Identify which cell holds the provided text, then report its [x, y] central coordinate. 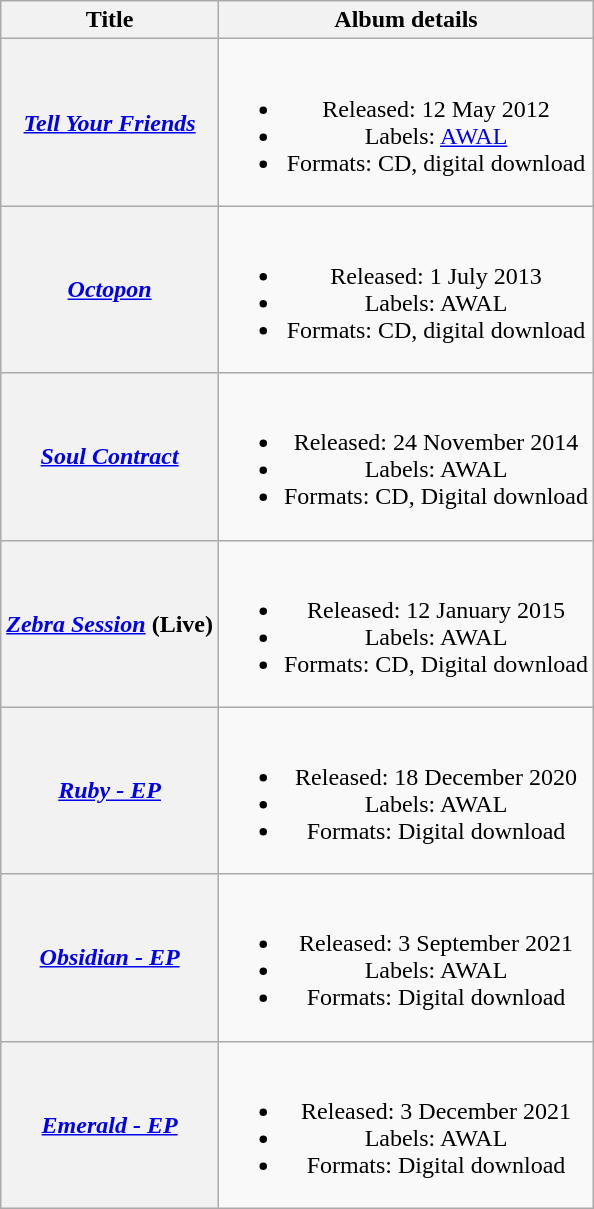
Tell Your Friends [110, 122]
Released: 18 December 2020Labels: AWALFormats: Digital download [406, 790]
Released: 12 January 2015Labels: AWALFormats: CD, Digital download [406, 624]
Released: 3 December 2021Labels: AWALFormats: Digital download [406, 1124]
Album details [406, 20]
Released: 1 July 2013Labels: AWALFormats: CD, digital download [406, 290]
Ruby - EP [110, 790]
Zebra Session (Live) [110, 624]
Octopon [110, 290]
Emerald - EP [110, 1124]
Obsidian - EP [110, 958]
Title [110, 20]
Released: 3 September 2021Labels: AWALFormats: Digital download [406, 958]
Released: 24 November 2014Labels: AWALFormats: CD, Digital download [406, 456]
Released: 12 May 2012Labels: AWALFormats: CD, digital download [406, 122]
Soul Contract [110, 456]
